Return the (x, y) coordinate for the center point of the cell that contains the specified text.  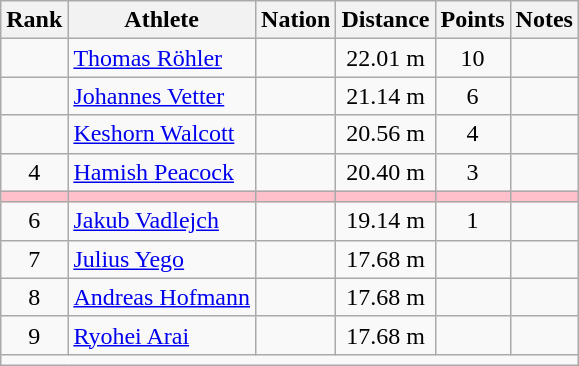
Rank (34, 20)
Johannes Vetter (162, 96)
20.40 m (386, 172)
3 (472, 172)
Julius Yego (162, 259)
Points (472, 20)
Distance (386, 20)
Hamish Peacock (162, 172)
1 (472, 221)
21.14 m (386, 96)
9 (34, 335)
10 (472, 58)
Andreas Hofmann (162, 297)
22.01 m (386, 58)
Keshorn Walcott (162, 134)
Athlete (162, 20)
7 (34, 259)
20.56 m (386, 134)
8 (34, 297)
Notes (544, 20)
Nation (296, 20)
Jakub Vadlejch (162, 221)
Thomas Röhler (162, 58)
19.14 m (386, 221)
Ryohei Arai (162, 335)
